Identify which cell holds the provided text, then report its [x, y] central coordinate. 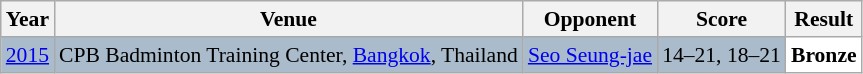
Result [824, 19]
Seo Seung-jae [590, 55]
14–21, 18–21 [722, 55]
Year [28, 19]
Bronze [824, 55]
2015 [28, 55]
Venue [288, 19]
Score [722, 19]
Opponent [590, 19]
CPB Badminton Training Center, Bangkok, Thailand [288, 55]
